Return [x, y] of the center of cell containing provided text 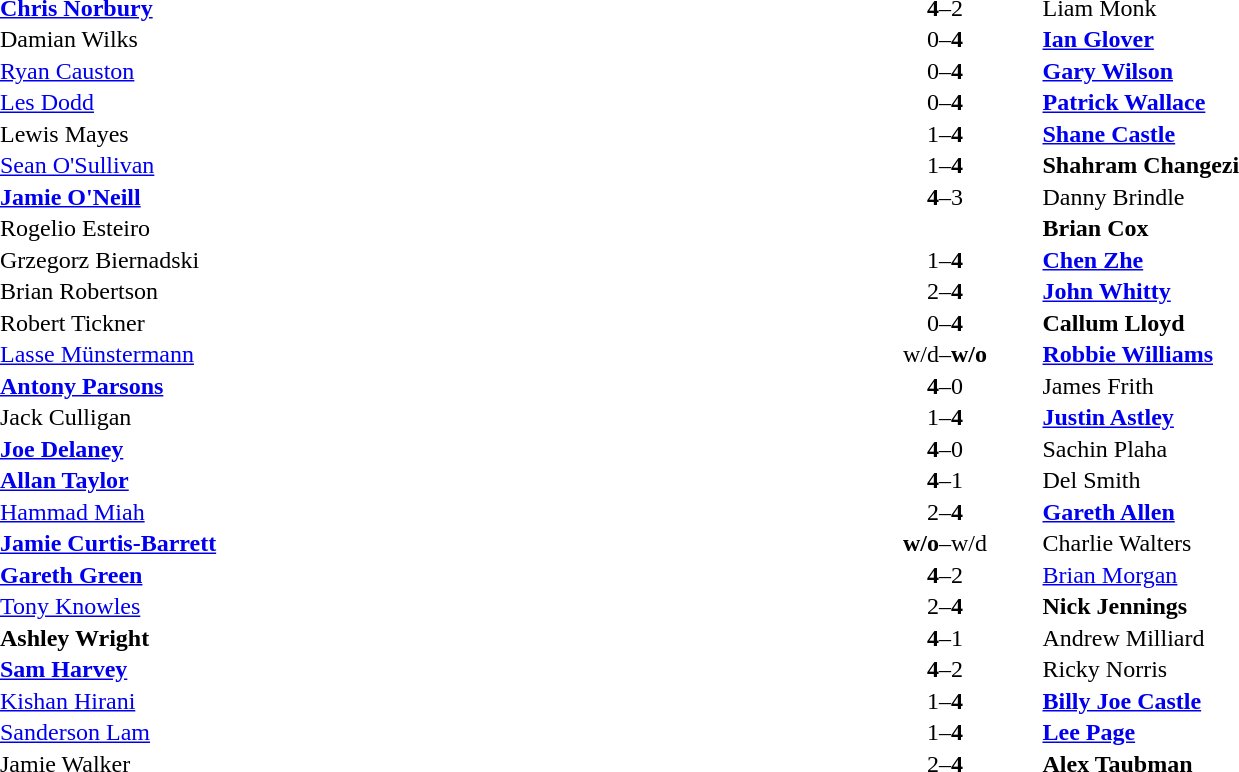
w/d–w/o [944, 355]
4–3 [944, 197]
w/o–w/d [944, 543]
